Find where the given text appears and provide that cell's center as [X, Y] coordinate. 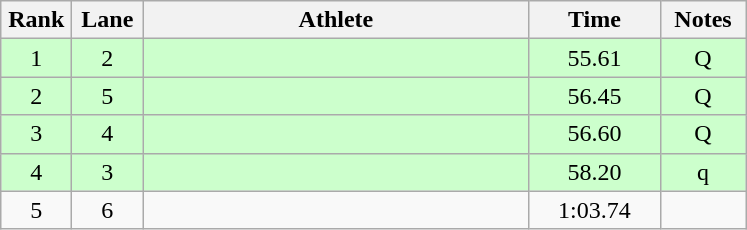
Notes [703, 20]
6 [108, 210]
56.60 [594, 134]
Rank [36, 20]
Lane [108, 20]
Time [594, 20]
58.20 [594, 172]
q [703, 172]
55.61 [594, 58]
1:03.74 [594, 210]
56.45 [594, 96]
Athlete [336, 20]
1 [36, 58]
